Return (x, y) of the center of cell containing provided text 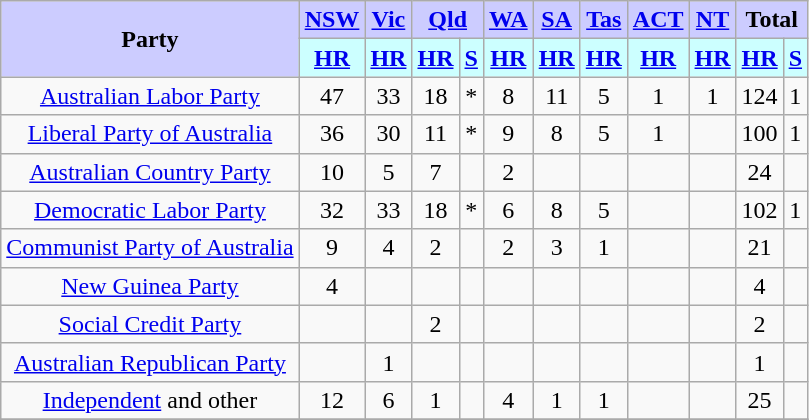
SA (556, 20)
Australian Labor Party (150, 96)
Independent and other (150, 400)
36 (332, 134)
Democratic Labor Party (150, 210)
25 (760, 400)
Australian Country Party (150, 172)
New Guinea Party (150, 286)
ACT (658, 20)
Vic (388, 20)
47 (332, 96)
Australian Republican Party (150, 362)
100 (760, 134)
24 (760, 172)
7 (436, 172)
12 (332, 400)
Qld (448, 20)
102 (760, 210)
Tas (604, 20)
NSW (332, 20)
Total (772, 20)
Party (150, 39)
21 (760, 248)
Social Credit Party (150, 324)
32 (332, 210)
124 (760, 96)
3 (556, 248)
30 (388, 134)
Communist Party of Australia (150, 248)
10 (332, 172)
NT (712, 20)
WA (508, 20)
Liberal Party of Australia (150, 134)
